For the text-containing cell, return its midpoint in (X, Y) coordinate format. 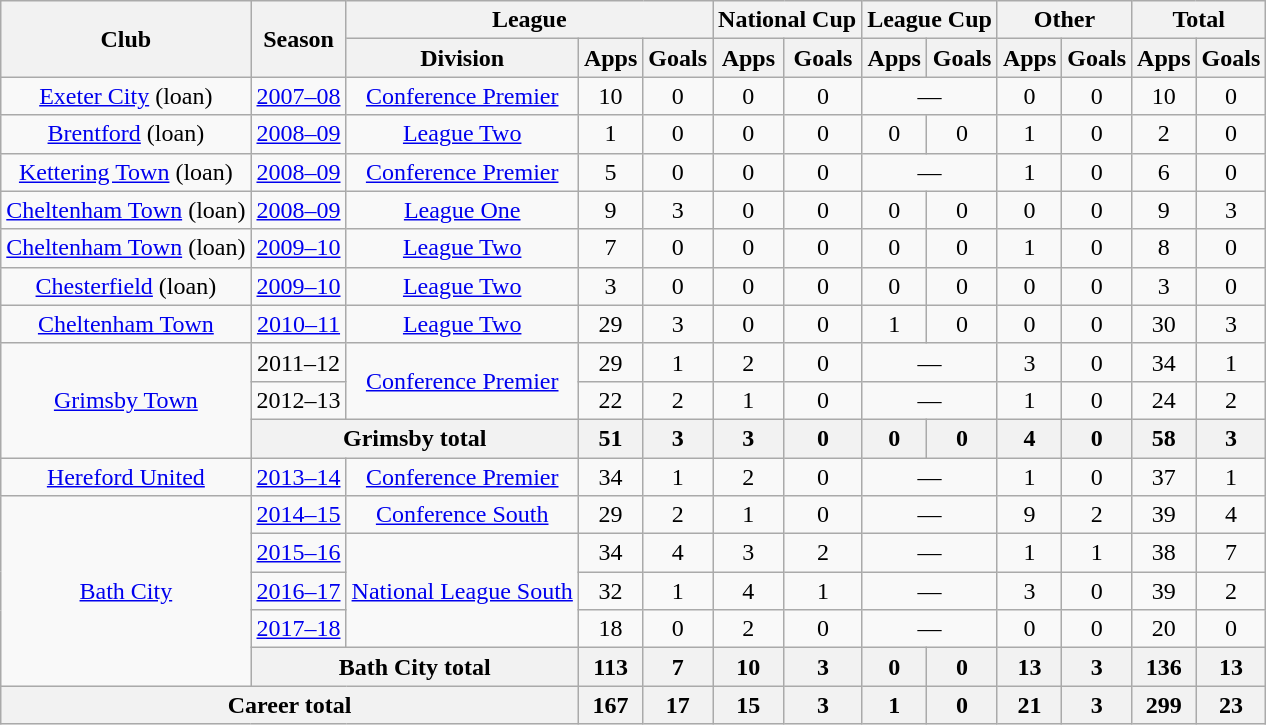
2015–16 (298, 553)
2016–17 (298, 591)
Kettering Town (loan) (126, 172)
136 (1164, 667)
Hereford United (126, 477)
20 (1164, 629)
299 (1164, 705)
League (530, 20)
Other (1064, 20)
Grimsby Town (126, 400)
Career total (290, 705)
Conference South (462, 515)
2013–14 (298, 477)
League One (462, 210)
113 (610, 667)
Cheltenham Town (126, 324)
Division (462, 58)
21 (1029, 705)
30 (1164, 324)
Grimsby total (414, 438)
17 (678, 705)
Bath City (126, 591)
Season (298, 39)
18 (610, 629)
2012–13 (298, 400)
Brentford (loan) (126, 134)
6 (1164, 172)
National Cup (788, 20)
51 (610, 438)
15 (749, 705)
22 (610, 400)
Exeter City (loan) (126, 96)
League Cup (930, 20)
2007–08 (298, 96)
Chesterfield (loan) (126, 286)
Total (1199, 20)
37 (1164, 477)
38 (1164, 553)
2010–11 (298, 324)
5 (610, 172)
2011–12 (298, 362)
24 (1164, 400)
2017–18 (298, 629)
23 (1231, 705)
32 (610, 591)
58 (1164, 438)
Club (126, 39)
2014–15 (298, 515)
167 (610, 705)
8 (1164, 248)
National League South (462, 591)
Bath City total (414, 667)
